Find where the given text appears and provide that cell's center as (X, Y) coordinate. 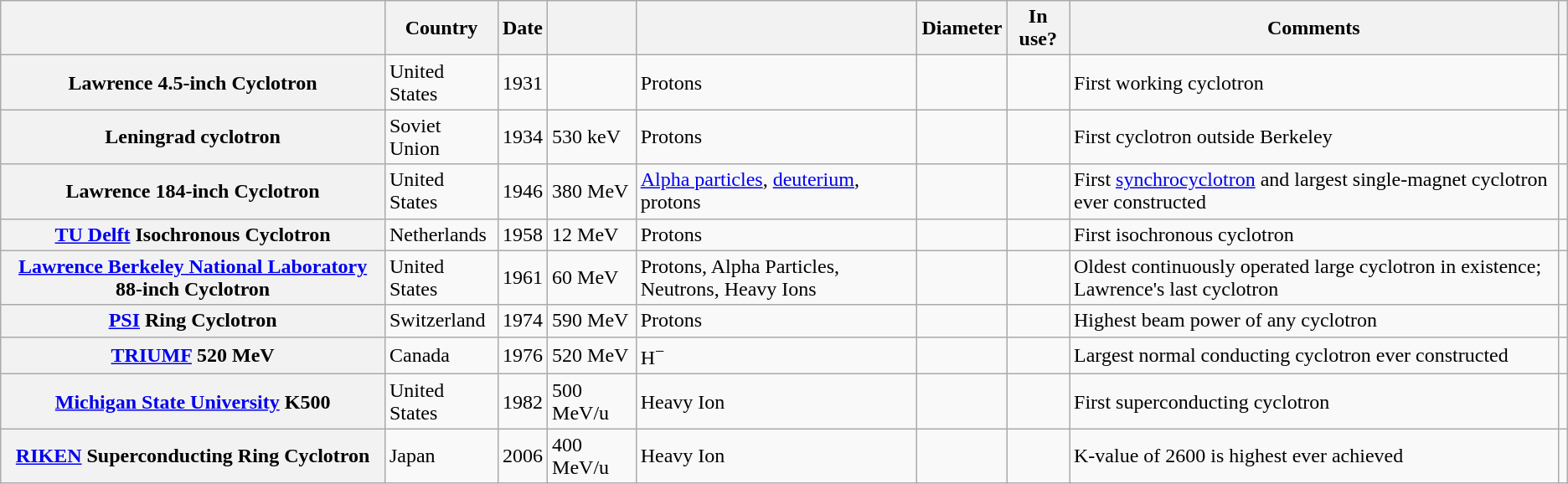
First cyclotron outside Berkeley (1313, 137)
520 MeV (592, 355)
First isochronous cyclotron (1313, 234)
Canada (441, 355)
Largest normal conducting cyclotron ever constructed (1313, 355)
Alpha particles, deuterium, protons (776, 191)
1931 (523, 82)
Date (523, 28)
Protons, Alpha Particles, Neutrons, Heavy Ions (776, 278)
1958 (523, 234)
First superconducting cyclotron (1313, 402)
In use? (1039, 28)
Diameter (962, 28)
2006 (523, 456)
Japan (441, 456)
1974 (523, 321)
Comments (1313, 28)
12 MeV (592, 234)
1982 (523, 402)
Country (441, 28)
400 MeV/u (592, 456)
Highest beam power of any cyclotron (1313, 321)
1976 (523, 355)
500 MeV/u (592, 402)
Lawrence 184-inch Cyclotron (193, 191)
Lawrence 4.5-inch Cyclotron (193, 82)
590 MeV (592, 321)
Oldest continuously operated large cyclotron in existence; Lawrence's last cyclotron (1313, 278)
First synchrocyclotron and largest single-magnet cyclotron ever constructed (1313, 191)
First working cyclotron (1313, 82)
H− (776, 355)
1946 (523, 191)
PSI Ring Cyclotron (193, 321)
Switzerland (441, 321)
530 keV (592, 137)
RIKEN Superconducting Ring Cyclotron (193, 456)
Leningrad cyclotron (193, 137)
TRIUMF 520 MeV (193, 355)
K-value of 2600 is highest ever achieved (1313, 456)
1934 (523, 137)
Soviet Union (441, 137)
TU Delft Isochronous Cyclotron (193, 234)
1961 (523, 278)
Michigan State University K500 (193, 402)
Lawrence Berkeley National Laboratory 88-inch Cyclotron (193, 278)
60 MeV (592, 278)
380 MeV (592, 191)
Netherlands (441, 234)
